Extract the [X, Y] coordinate from the center of the cell holding the provided text.  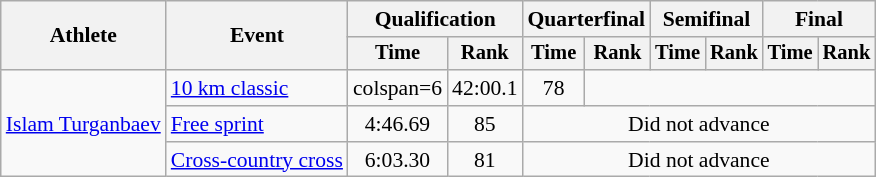
42:00.1 [484, 88]
85 [484, 124]
4:46.69 [398, 124]
Athlete [84, 36]
Semifinal [706, 19]
Qualification [436, 19]
colspan=6 [398, 88]
Did not advance [700, 124]
10 km classic [257, 88]
78 [554, 88]
Event [257, 36]
Quarterfinal [587, 19]
Islam Turganbaev [84, 124]
Final [819, 19]
Free sprint [257, 124]
